Scan for the cell matching the given text and deliver its [x, y] coordinate at center. 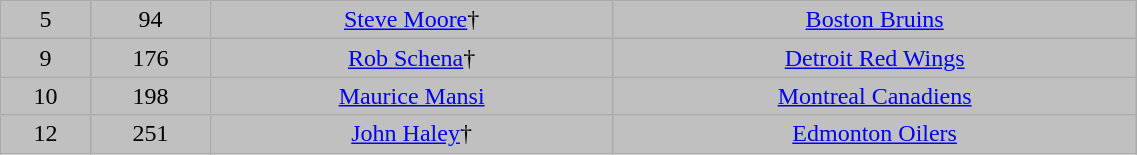
Detroit Red Wings [874, 58]
198 [150, 96]
Montreal Canadiens [874, 96]
94 [150, 20]
Rob Schena† [412, 58]
12 [46, 134]
John Haley† [412, 134]
9 [46, 58]
10 [46, 96]
Edmonton Oilers [874, 134]
Maurice Mansi [412, 96]
251 [150, 134]
5 [46, 20]
Boston Bruins [874, 20]
Steve Moore† [412, 20]
176 [150, 58]
